For the text-containing cell, return its midpoint in [x, y] coordinate format. 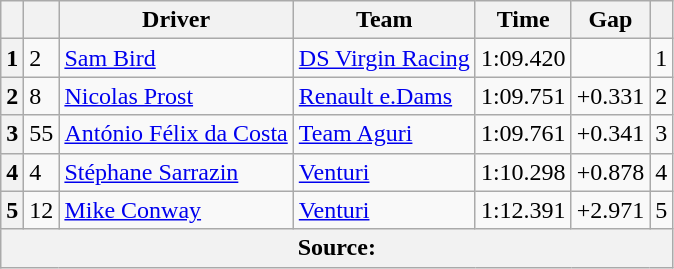
55 [42, 134]
Stéphane Sarrazin [176, 172]
Gap [610, 20]
+0.878 [610, 172]
1:10.298 [523, 172]
1:12.391 [523, 210]
Source: [337, 248]
Renault e.Dams [384, 96]
Sam Bird [176, 58]
Mike Conway [176, 210]
1:09.751 [523, 96]
DS Virgin Racing [384, 58]
1:09.761 [523, 134]
+0.341 [610, 134]
Team [384, 20]
1:09.420 [523, 58]
Driver [176, 20]
8 [42, 96]
Team Aguri [384, 134]
+2.971 [610, 210]
Nicolas Prost [176, 96]
Time [523, 20]
António Félix da Costa [176, 134]
+0.331 [610, 96]
12 [42, 210]
